From the cell containing the given text, extract its center point as (X, Y) coordinate. 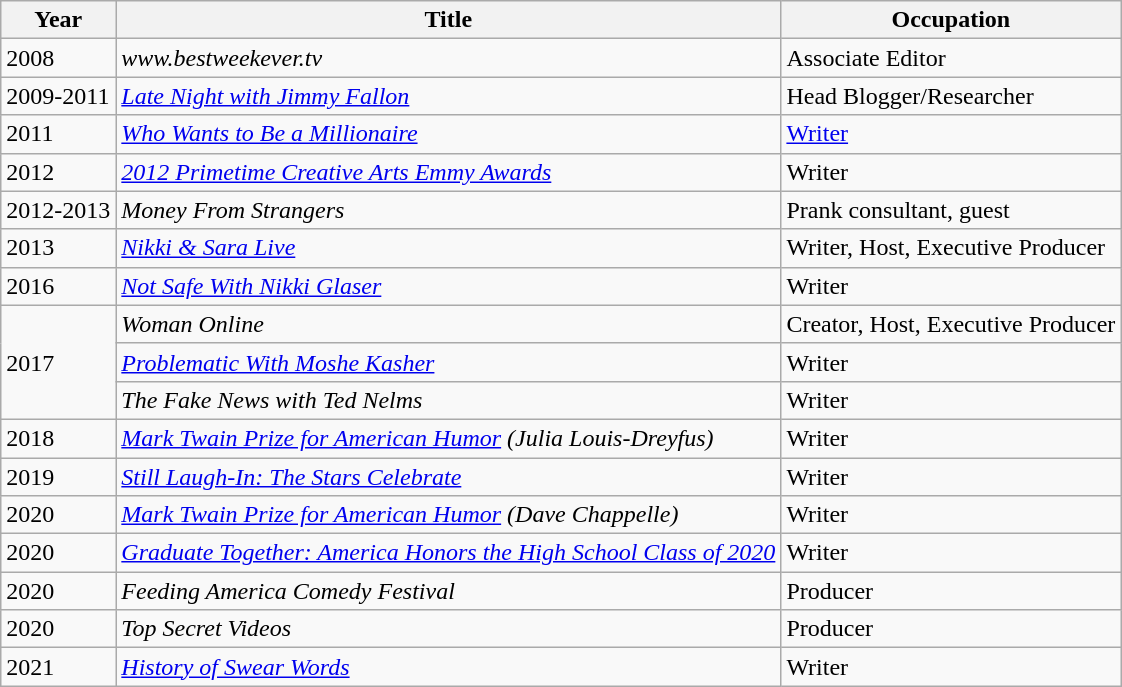
2019 (58, 477)
2016 (58, 286)
Feeding America Comedy Festival (448, 591)
Mark Twain Prize for American Humor (Dave Chappelle) (448, 515)
Top Secret Videos (448, 629)
2008 (58, 58)
Still Laugh-In: The Stars Celebrate (448, 477)
2011 (58, 134)
2013 (58, 248)
Who Wants to Be a Millionaire (448, 134)
Woman Online (448, 324)
Writer, Host, Executive Producer (951, 248)
History of Swear Words (448, 667)
Money From Strangers (448, 210)
2018 (58, 438)
Not Safe With Nikki Glaser (448, 286)
Graduate Together: America Honors the High School Class of 2020 (448, 553)
Title (448, 20)
Occupation (951, 20)
Creator, Host, Executive Producer (951, 324)
Problematic With Moshe Kasher (448, 362)
Late Night with Jimmy Fallon (448, 96)
Year (58, 20)
Head Blogger/Researcher (951, 96)
2012 (58, 172)
2021 (58, 667)
The Fake News with Ted Nelms (448, 400)
Prank consultant, guest (951, 210)
Nikki & Sara Live (448, 248)
2012-2013 (58, 210)
www.bestweekever.tv (448, 58)
2017 (58, 362)
Associate Editor (951, 58)
2009-2011 (58, 96)
2012 Primetime Creative Arts Emmy Awards (448, 172)
Mark Twain Prize for American Humor (Julia Louis-Dreyfus) (448, 438)
